Find where the given text appears and provide that cell's center as [X, Y] coordinate. 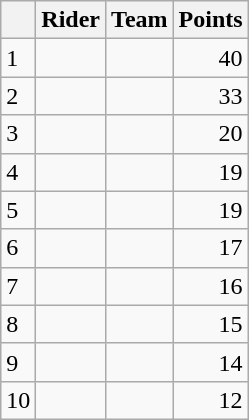
20 [210, 134]
9 [18, 362]
8 [18, 324]
3 [18, 134]
15 [210, 324]
Rider [71, 20]
10 [18, 400]
33 [210, 96]
12 [210, 400]
14 [210, 362]
16 [210, 286]
7 [18, 286]
4 [18, 172]
2 [18, 96]
Points [210, 20]
Team [140, 20]
5 [18, 210]
1 [18, 58]
40 [210, 58]
6 [18, 248]
17 [210, 248]
